Capture the cell that displays the provided text and extract its (X, Y) central coordinate. 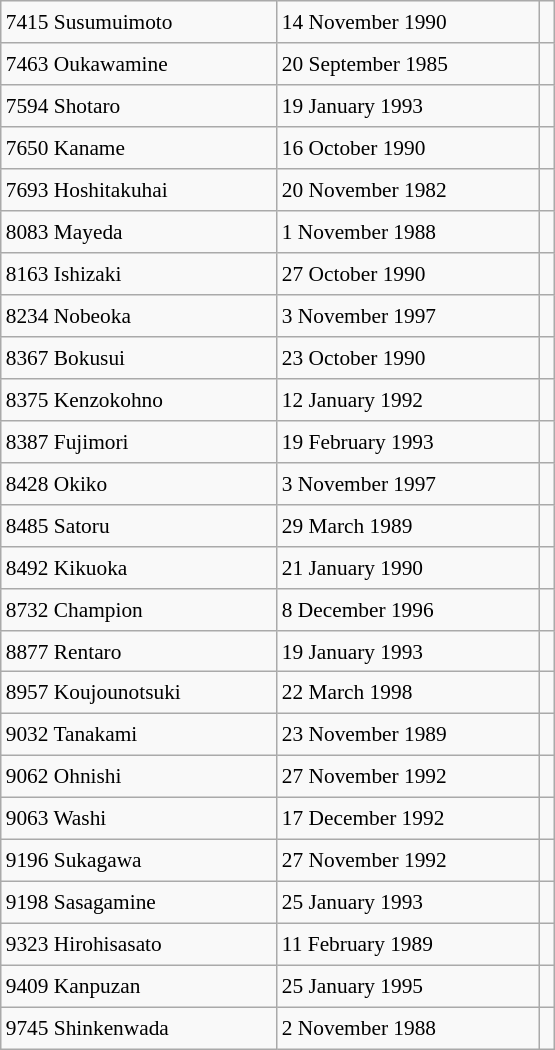
23 October 1990 (408, 358)
9032 Tanakami (139, 735)
25 January 1993 (408, 903)
14 November 1990 (408, 22)
19 February 1993 (408, 441)
8957 Koujounotsuki (139, 693)
8387 Fujimori (139, 441)
7594 Shotaro (139, 106)
8492 Kikuoka (139, 567)
9198 Sasagamine (139, 903)
1 November 1988 (408, 232)
9323 Hirohisasato (139, 945)
8485 Satoru (139, 525)
11 February 1989 (408, 945)
22 March 1998 (408, 693)
8367 Bokusui (139, 358)
20 September 1985 (408, 64)
21 January 1990 (408, 567)
9745 Shinkenwada (139, 1028)
8375 Kenzokohno (139, 399)
8083 Mayeda (139, 232)
17 December 1992 (408, 819)
8877 Rentaro (139, 651)
29 March 1989 (408, 525)
25 January 1995 (408, 986)
9409 Kanpuzan (139, 986)
12 January 1992 (408, 399)
9062 Ohnishi (139, 777)
8163 Ishizaki (139, 274)
8428 Okiko (139, 483)
7693 Hoshitakuhai (139, 190)
8732 Champion (139, 609)
16 October 1990 (408, 148)
9196 Sukagawa (139, 861)
23 November 1989 (408, 735)
7650 Kaname (139, 148)
9063 Washi (139, 819)
7463 Oukawamine (139, 64)
27 October 1990 (408, 274)
7415 Susumuimoto (139, 22)
8234 Nobeoka (139, 316)
8 December 1996 (408, 609)
20 November 1982 (408, 190)
2 November 1988 (408, 1028)
